Find where the given text appears and provide that cell's center as (X, Y) coordinate. 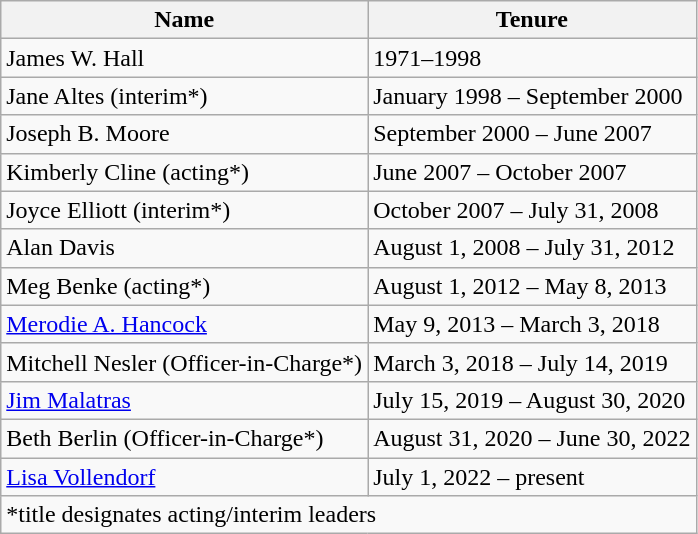
Mitchell Nesler (Officer-in-Charge*) (184, 362)
Jane Altes (interim*) (184, 96)
Beth Berlin (Officer-in-Charge*) (184, 438)
Tenure (532, 20)
Meg Benke (acting*) (184, 286)
James W. Hall (184, 58)
January 1998 – September 2000 (532, 96)
Lisa Vollendorf (184, 477)
Jim Malatras (184, 400)
March 3, 2018 – July 14, 2019 (532, 362)
May 9, 2013 – March 3, 2018 (532, 324)
1971–1998 (532, 58)
June 2007 – October 2007 (532, 172)
August 1, 2012 – May 8, 2013 (532, 286)
August 31, 2020 – June 30, 2022 (532, 438)
Merodie A. Hancock (184, 324)
October 2007 – July 31, 2008 (532, 210)
August 1, 2008 – July 31, 2012 (532, 248)
Alan Davis (184, 248)
September 2000 – June 2007 (532, 134)
July 15, 2019 – August 30, 2020 (532, 400)
Joyce Elliott (interim*) (184, 210)
July 1, 2022 – present (532, 477)
Joseph B. Moore (184, 134)
Name (184, 20)
*title designates acting/interim leaders (348, 515)
Kimberly Cline (acting*) (184, 172)
